Pinpoint the cell where the given text exists, returning its [x, y] midpoint coordinate. 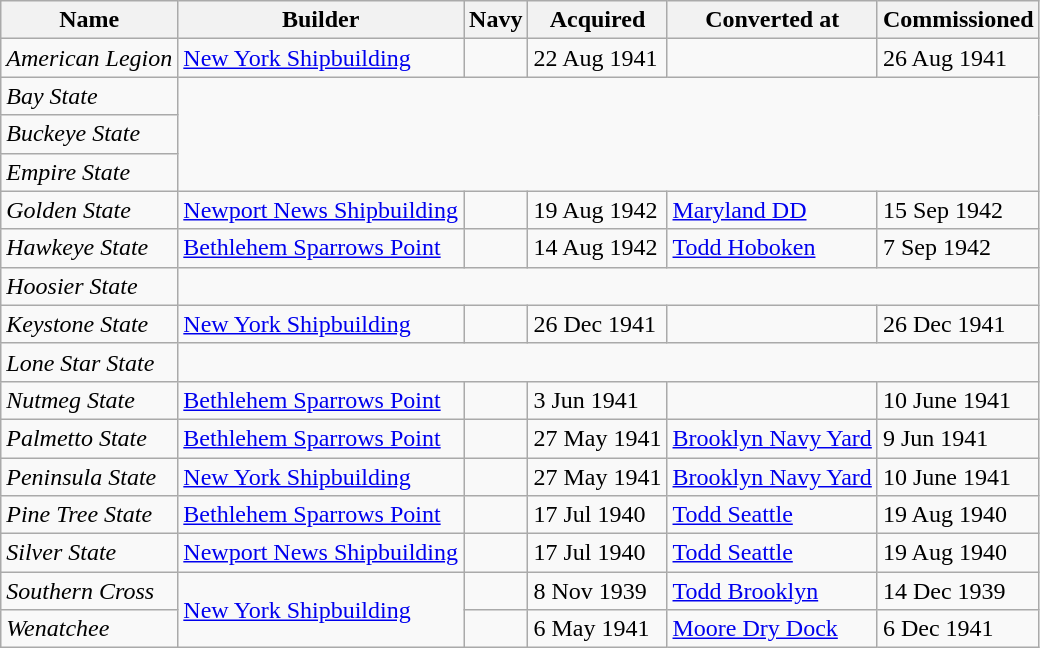
Buckeye State [90, 134]
14 Aug 1942 [598, 248]
7 Sep 1942 [958, 248]
Nutmeg State [90, 400]
14 Dec 1939 [958, 591]
8 Nov 1939 [598, 591]
American Legion [90, 58]
Converted at [772, 20]
Southern Cross [90, 591]
Commissioned [958, 20]
Pine Tree State [90, 515]
Todd Brooklyn [772, 591]
Wenatchee [90, 629]
Peninsula State [90, 477]
Hawkeye State [90, 248]
Palmetto State [90, 438]
22 Aug 1941 [598, 58]
Golden State [90, 210]
Todd Hoboken [772, 248]
Builder [321, 20]
Acquired [598, 20]
Maryland DD [772, 210]
Name [90, 20]
Silver State [90, 553]
3 Jun 1941 [598, 400]
6 Dec 1941 [958, 629]
Navy [496, 20]
Keystone State [90, 324]
Moore Dry Dock [772, 629]
15 Sep 1942 [958, 210]
19 Aug 1942 [598, 210]
26 Aug 1941 [958, 58]
Empire State [90, 172]
Bay State [90, 96]
Hoosier State [90, 286]
Lone Star State [90, 362]
9 Jun 1941 [958, 438]
6 May 1941 [598, 629]
